From the cell containing the given text, extract its center point as [x, y] coordinate. 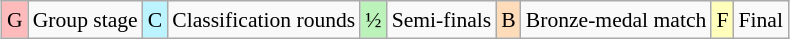
Classification rounds [264, 20]
G [15, 20]
C [156, 20]
Semi-finals [442, 20]
B [508, 20]
Final [760, 20]
½ [373, 20]
F [722, 20]
Bronze-medal match [616, 20]
Group stage [86, 20]
